From the cell containing the given text, extract its center point as [x, y] coordinate. 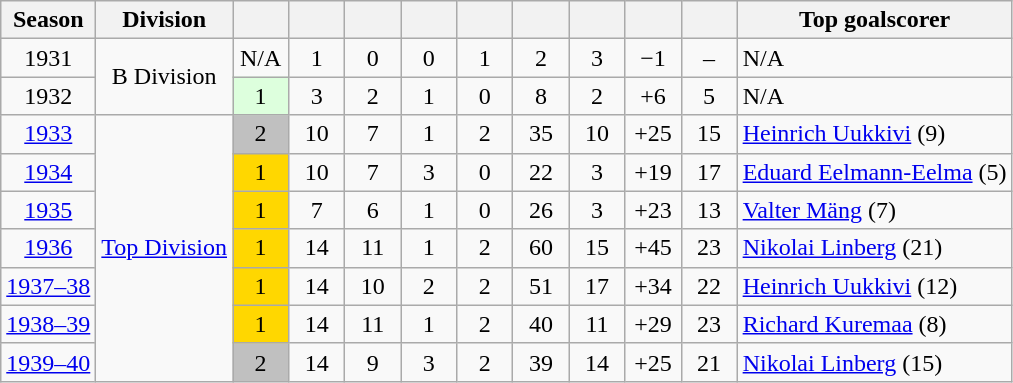
1938–39 [48, 324]
51 [541, 286]
5 [709, 96]
8 [541, 96]
6 [373, 210]
Season [48, 20]
Top goalscorer [874, 20]
+6 [653, 96]
Division [164, 20]
1933 [48, 134]
9 [373, 362]
21 [709, 362]
Heinrich Uukkivi (12) [874, 286]
B Division [164, 77]
Richard Kuremaa (8) [874, 324]
39 [541, 362]
26 [541, 210]
1936 [48, 248]
+23 [653, 210]
1937–38 [48, 286]
1931 [48, 58]
1939–40 [48, 362]
13 [709, 210]
Eduard Eelmann-Eelma (5) [874, 172]
Nikolai Linberg (21) [874, 248]
Top Division [164, 248]
−1 [653, 58]
60 [541, 248]
40 [541, 324]
1932 [48, 96]
+34 [653, 286]
– [709, 58]
Valter Mäng (7) [874, 210]
+19 [653, 172]
+45 [653, 248]
+29 [653, 324]
1935 [48, 210]
Nikolai Linberg (15) [874, 362]
35 [541, 134]
Heinrich Uukkivi (9) [874, 134]
1934 [48, 172]
